Find where the given text appears and provide that cell's center as [X, Y] coordinate. 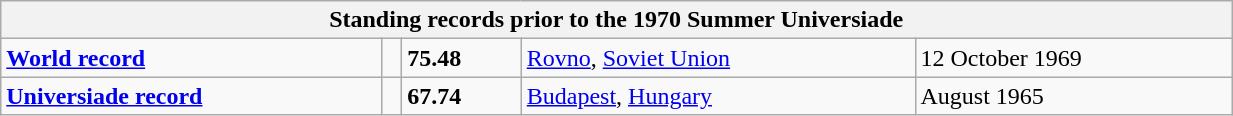
August 1965 [1074, 96]
Budapest, Hungary [718, 96]
Rovno, Soviet Union [718, 58]
World record [192, 58]
Standing records prior to the 1970 Summer Universiade [616, 20]
Universiade record [192, 96]
67.74 [462, 96]
12 October 1969 [1074, 58]
75.48 [462, 58]
